Capture the cell that displays the provided text and extract its [X, Y] central coordinate. 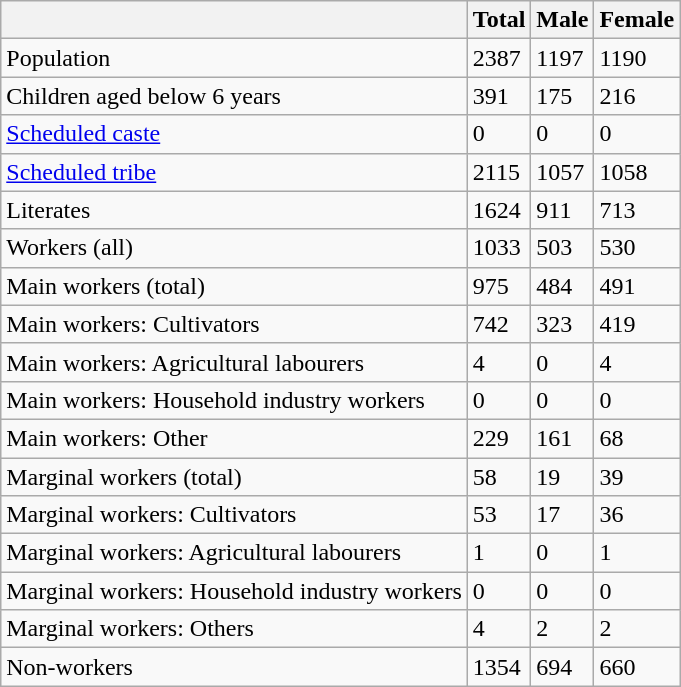
Literates [234, 210]
1033 [499, 248]
419 [637, 324]
39 [637, 477]
1197 [562, 58]
Workers (all) [234, 248]
Marginal workers: Cultivators [234, 515]
1058 [637, 172]
911 [562, 210]
Children aged below 6 years [234, 96]
742 [499, 324]
491 [637, 286]
Total [499, 20]
Marginal workers: Others [234, 629]
1190 [637, 58]
Population [234, 58]
323 [562, 324]
Scheduled caste [234, 134]
975 [499, 286]
Scheduled tribe [234, 172]
68 [637, 438]
660 [637, 667]
Marginal workers: Household industry workers [234, 591]
1624 [499, 210]
17 [562, 515]
Main workers: Agricultural labourers [234, 362]
Male [562, 20]
36 [637, 515]
1354 [499, 667]
175 [562, 96]
Non-workers [234, 667]
Main workers: Household industry workers [234, 400]
161 [562, 438]
694 [562, 667]
391 [499, 96]
2115 [499, 172]
503 [562, 248]
Main workers (total) [234, 286]
19 [562, 477]
Main workers: Other [234, 438]
Main workers: Cultivators [234, 324]
58 [499, 477]
713 [637, 210]
1057 [562, 172]
216 [637, 96]
Marginal workers (total) [234, 477]
Female [637, 20]
229 [499, 438]
484 [562, 286]
530 [637, 248]
2387 [499, 58]
Marginal workers: Agricultural labourers [234, 553]
53 [499, 515]
